Locate the cell with the specified text and output its [x, y] center coordinate. 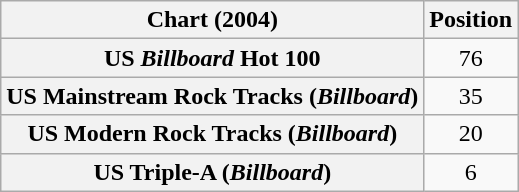
US Mainstream Rock Tracks (Billboard) [212, 96]
US Billboard Hot 100 [212, 58]
35 [471, 96]
US Triple-A (Billboard) [212, 172]
6 [471, 172]
Position [471, 20]
Chart (2004) [212, 20]
US Modern Rock Tracks (Billboard) [212, 134]
76 [471, 58]
20 [471, 134]
